Find where the given text appears and provide that cell's center as (x, y) coordinate. 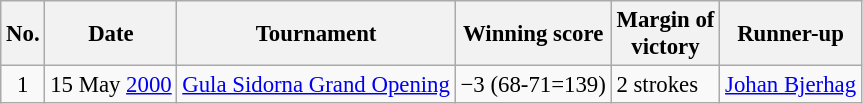
Runner-up (791, 34)
Tournament (316, 34)
Johan Bjerhag (791, 85)
No. (23, 34)
Gula Sidorna Grand Opening (316, 85)
15 May 2000 (111, 85)
Margin ofvictory (666, 34)
−3 (68-71=139) (533, 85)
2 strokes (666, 85)
1 (23, 85)
Date (111, 34)
Winning score (533, 34)
